Locate the cell with the specified text and output its (x, y) center coordinate. 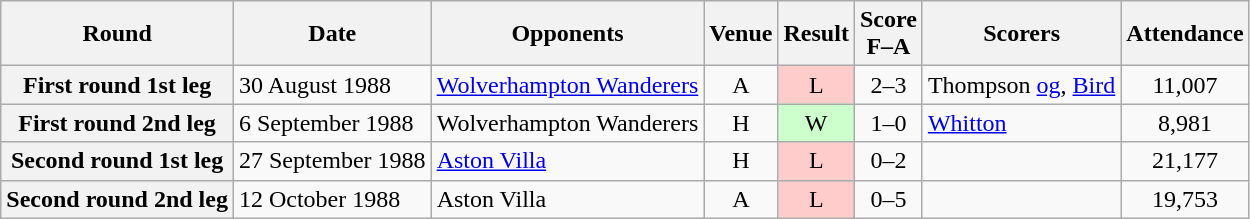
Venue (741, 34)
ScoreF–A (888, 34)
W (816, 123)
Round (118, 34)
Second round 1st leg (118, 161)
30 August 1988 (332, 85)
27 September 1988 (332, 161)
Result (816, 34)
0–5 (888, 199)
6 September 1988 (332, 123)
Scorers (1021, 34)
0–2 (888, 161)
2–3 (888, 85)
Date (332, 34)
Whitton (1021, 123)
1–0 (888, 123)
Attendance (1185, 34)
11,007 (1185, 85)
19,753 (1185, 199)
12 October 1988 (332, 199)
Opponents (568, 34)
21,177 (1185, 161)
Thompson og, Bird (1021, 85)
First round 2nd leg (118, 123)
8,981 (1185, 123)
Second round 2nd leg (118, 199)
First round 1st leg (118, 85)
